Detect which cell encompasses the target text, then output its (x, y) center coordinate. 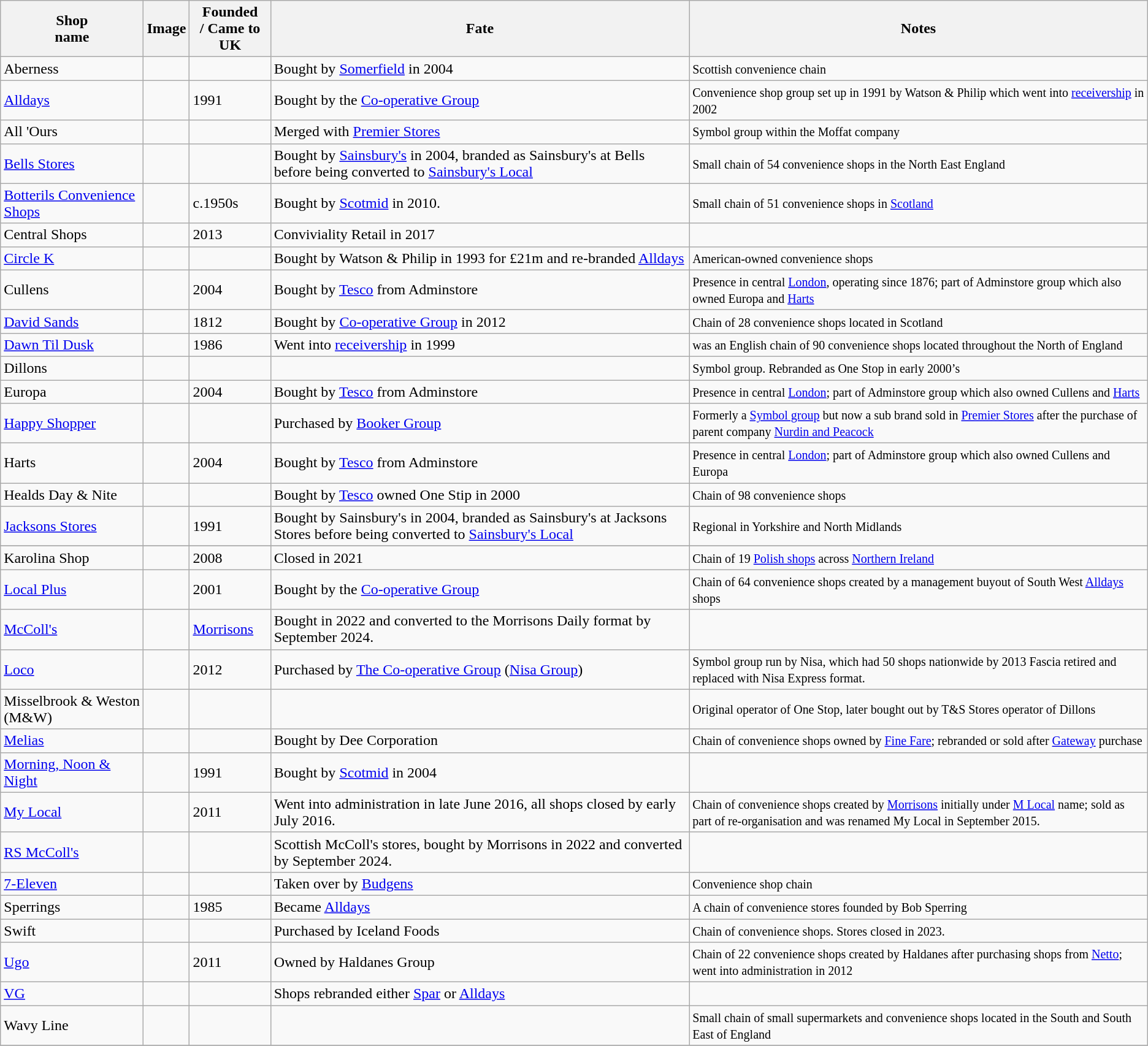
Harts (72, 464)
1986 (230, 345)
Original operator of One Stop, later bought out by T&S Stores operator of Dillons (919, 709)
Chain of 22 convenience shops created by Haldanes after purchasing shops from Netto; went into administration in 2012 (919, 963)
Dawn Til Dusk (72, 345)
2008 (230, 558)
Bought by Dee Corporation (480, 741)
was an English chain of 90 convenience shops located throughout the North of England (919, 345)
Chain of 98 convenience shops (919, 495)
Went into administration in late June 2016, all shops closed by early July 2016. (480, 812)
Small chain of 54 convenience shops in the North East England (919, 163)
Melias (72, 741)
Aberness (72, 69)
Symbol group. Rebranded as One Stop in early 2000’s (919, 368)
7-Eleven (72, 884)
Small chain of 51 convenience shops in Scotland (919, 204)
Sperrings (72, 907)
Dillons (72, 368)
Small chain of small supermarkets and convenience shops located in the South and South East of England (919, 1025)
Symbol group within the Moffat company (919, 132)
Ugo (72, 963)
Regional in Yorkshire and North Midlands (919, 526)
2013 (230, 235)
Conviviality Retail in 2017 (480, 235)
Presence in central London; part of Adminstore group which also owned Cullens and Europa (919, 464)
Convenience shop group set up in 1991 by Watson & Philip which went into receivership in 2002 (919, 101)
Merged with Premier Stores (480, 132)
American-owned convenience shops (919, 258)
RS McColl's (72, 852)
Presence in central London; part of Adminstore group which also owned Cullens and Harts (919, 392)
Bought by Sainsbury's in 2004, branded as Sainsbury's at Bells before being converted to Sainsbury's Local (480, 163)
Chain of convenience shops owned by Fine Fare; rebranded or sold after Gateway purchase (919, 741)
2012 (230, 670)
David Sands (72, 321)
Presence in central London, operating since 1876; part of Adminstore group which also owned Europa and Harts (919, 289)
Convenience shop chain (919, 884)
Bought by Tesco owned One Stip in 2000 (480, 495)
Cullens (72, 289)
Europa (72, 392)
Morrisons (230, 629)
Wavy Line (72, 1025)
Circle K (72, 258)
Loco (72, 670)
Scottish McColl's stores, bought by Morrisons in 2022 and converted by September 2024. (480, 852)
Chain of 19 Polish shops across Northern Ireland (919, 558)
Scottish convenience chain (919, 69)
c.1950s (230, 204)
All 'Ours (72, 132)
McColl's (72, 629)
Healds Day & Nite (72, 495)
Shops rebranded either Spar or Alldays (480, 994)
Chain of convenience shops. Stores closed in 2023. (919, 930)
Symbol group run by Nisa, which had 50 shops nationwide by 2013 Fascia retired and replaced with Nisa Express format. (919, 670)
Central Shops (72, 235)
Purchased by The Co-operative Group (Nisa Group) (480, 670)
VG (72, 994)
Jacksons Stores (72, 526)
Botterils Convenience Shops (72, 204)
Closed in 2021 (480, 558)
Misselbrook & Weston (M&W) (72, 709)
Went into receivership in 1999 (480, 345)
Alldays (72, 101)
Notes (919, 29)
Shopname (72, 29)
Happy Shopper (72, 423)
1812 (230, 321)
Morning, Noon & Night (72, 773)
My Local (72, 812)
Bought by Watson & Philip in 1993 for £21m and re-branded Alldays (480, 258)
Purchased by Booker Group (480, 423)
Bought by Sainsbury's in 2004, branded as Sainsbury's at Jacksons Stores before being converted to Sainsbury's Local (480, 526)
Chain of 64 convenience shops created by a management buyout of South West Alldays shops (919, 590)
Bought by Scotmid in 2010. (480, 204)
1985 (230, 907)
Bought in 2022 and converted to the Morrisons Daily format by September 2024. (480, 629)
Formerly a Symbol group but now a sub brand sold in Premier Stores after the purchase of parent company Nurdin and Peacock (919, 423)
Karolina Shop (72, 558)
Taken over by Budgens (480, 884)
Bought by Somerfield in 2004 (480, 69)
Bought by Scotmid in 2004 (480, 773)
A chain of convenience stores founded by Bob Sperring (919, 907)
Founded/ Came to UK (230, 29)
Bells Stores (72, 163)
Became Alldays (480, 907)
Purchased by Iceland Foods (480, 930)
Chain of 28 convenience shops located in Scotland (919, 321)
2001 (230, 590)
Fate (480, 29)
Image (167, 29)
Swift (72, 930)
Bought by Co-operative Group in 2012 (480, 321)
Owned by Haldanes Group (480, 963)
Local Plus (72, 590)
